Output the (X, Y) coordinate of the center of the cell containing the given text.  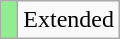
Extended (69, 20)
